Scan for the cell matching the given text and deliver its [x, y] coordinate at center. 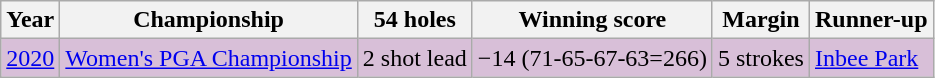
Year [30, 20]
2 shot lead [414, 58]
Margin [760, 20]
Women's PGA Championship [208, 58]
Winning score [592, 20]
−14 (71-65-67-63=266) [592, 58]
5 strokes [760, 58]
Runner-up [871, 20]
2020 [30, 58]
Inbee Park [871, 58]
Championship [208, 20]
54 holes [414, 20]
